Output the [x, y] coordinate of the center of the cell containing the given text.  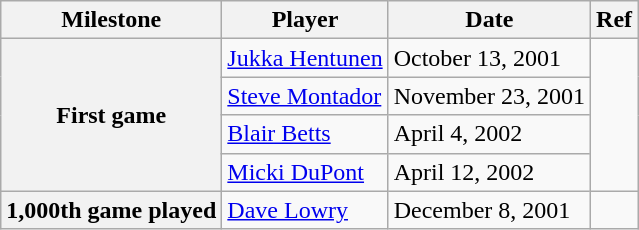
Blair Betts [305, 134]
Date [489, 20]
Ref [614, 20]
Steve Montador [305, 96]
First game [112, 115]
Jukka Hentunen [305, 58]
December 8, 2001 [489, 210]
April 12, 2002 [489, 172]
April 4, 2002 [489, 134]
1,000th game played [112, 210]
Dave Lowry [305, 210]
November 23, 2001 [489, 96]
Micki DuPont [305, 172]
Player [305, 20]
October 13, 2001 [489, 58]
Milestone [112, 20]
